Detect which cell encompasses the target text, then output its [X, Y] center coordinate. 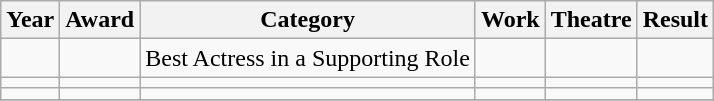
Theatre [591, 20]
Work [510, 20]
Result [675, 20]
Year [30, 20]
Best Actress in a Supporting Role [308, 58]
Award [100, 20]
Category [308, 20]
